Provide the [x, y] coordinate of the cell's center where the given text is located.  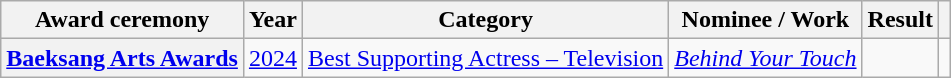
Award ceremony [122, 20]
Year [272, 20]
Best Supporting Actress – Television [485, 58]
Behind Your Touch [766, 58]
Baeksang Arts Awards [122, 58]
Category [485, 20]
2024 [272, 58]
Result [900, 20]
Nominee / Work [766, 20]
